Detect which cell encompasses the target text, then output its (X, Y) center coordinate. 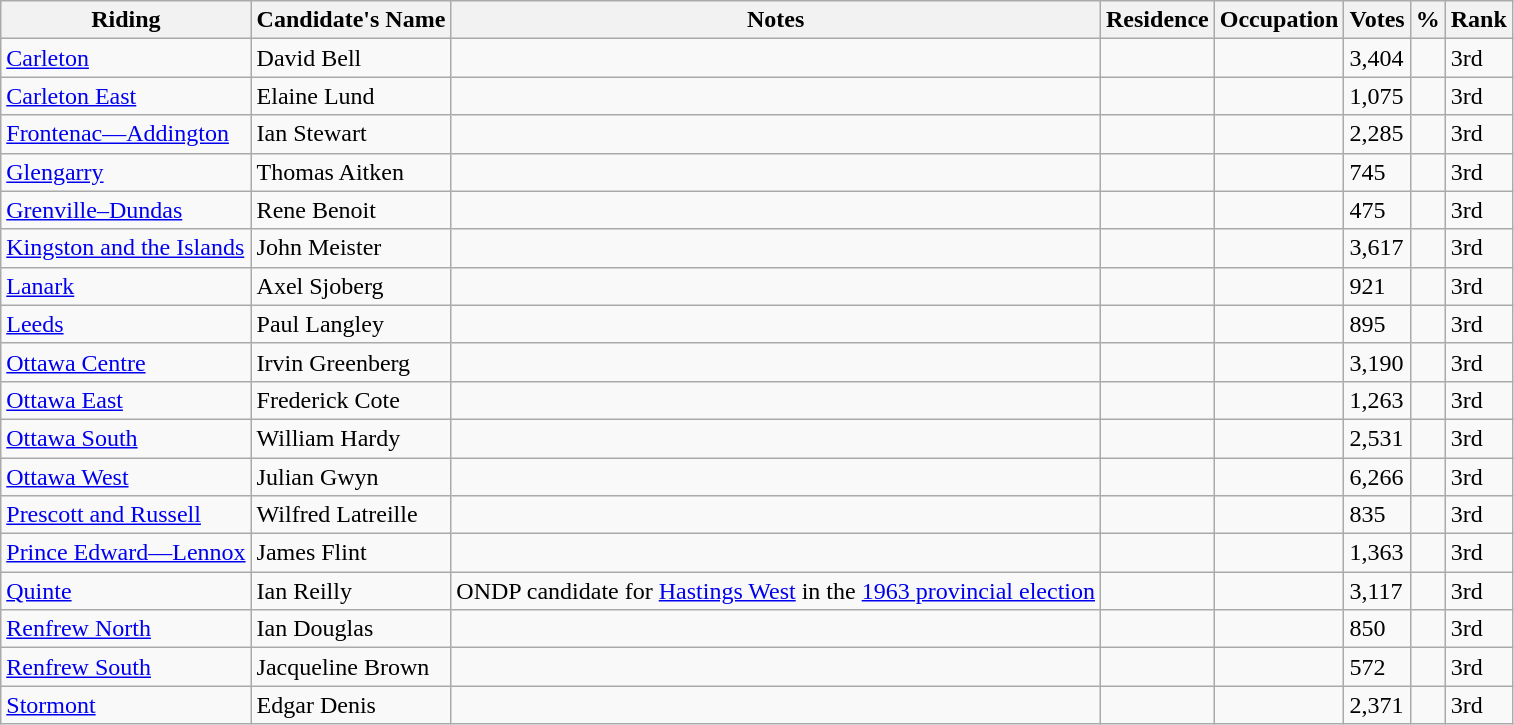
Occupation (1279, 20)
6,266 (1377, 477)
3,404 (1377, 58)
Paul Langley (351, 324)
Lanark (126, 286)
Candidate's Name (351, 20)
2,371 (1377, 705)
Ottawa South (126, 438)
3,190 (1377, 362)
Ian Stewart (351, 134)
William Hardy (351, 438)
Renfrew North (126, 629)
Ottawa Centre (126, 362)
Irvin Greenberg (351, 362)
Thomas Aitken (351, 172)
Rank (1478, 20)
Votes (1377, 20)
Riding (126, 20)
835 (1377, 515)
1,263 (1377, 400)
Frontenac—Addington (126, 134)
James Flint (351, 553)
1,363 (1377, 553)
Kingston and the Islands (126, 248)
895 (1377, 324)
Quinte (126, 591)
Ottawa West (126, 477)
921 (1377, 286)
David Bell (351, 58)
2,285 (1377, 134)
Stormont (126, 705)
Wilfred Latreille (351, 515)
572 (1377, 667)
Residence (1158, 20)
2,531 (1377, 438)
3,617 (1377, 248)
Ian Douglas (351, 629)
Elaine Lund (351, 96)
Notes (776, 20)
Edgar Denis (351, 705)
Grenville–Dundas (126, 210)
Julian Gwyn (351, 477)
Renfrew South (126, 667)
John Meister (351, 248)
% (1428, 20)
Ian Reilly (351, 591)
Rene Benoit (351, 210)
Ottawa East (126, 400)
Axel Sjoberg (351, 286)
ONDP candidate for Hastings West in the 1963 provincial election (776, 591)
Carleton East (126, 96)
475 (1377, 210)
850 (1377, 629)
Prescott and Russell (126, 515)
Glengarry (126, 172)
3,117 (1377, 591)
Prince Edward—Lennox (126, 553)
Carleton (126, 58)
Jacqueline Brown (351, 667)
Leeds (126, 324)
745 (1377, 172)
1,075 (1377, 96)
Frederick Cote (351, 400)
